Find where the given text appears and provide that cell's center as [x, y] coordinate. 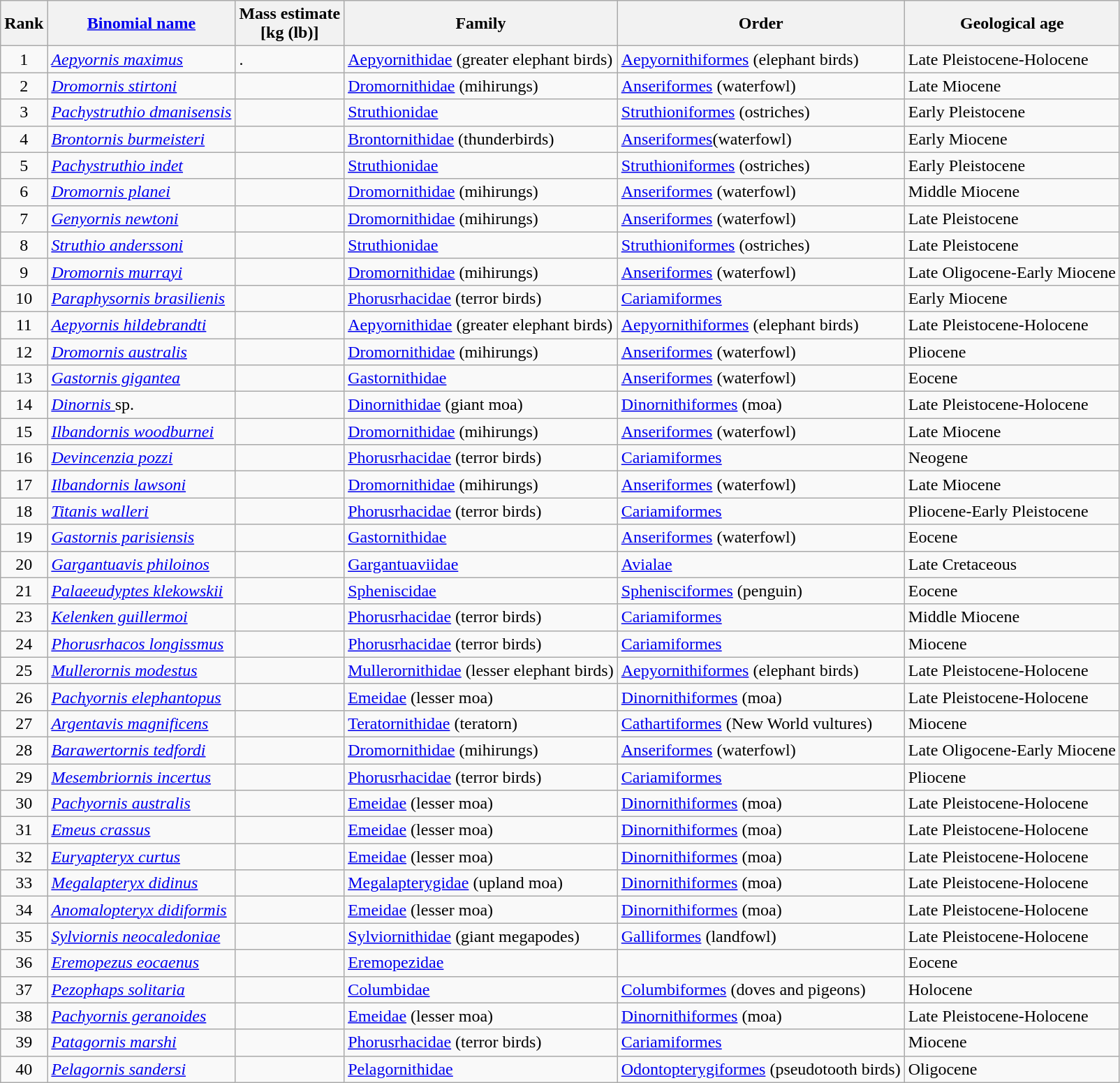
Mullerornis modestus [141, 670]
Family [481, 24]
Brontornithidae (thunderbirds) [481, 139]
Anseriformes(waterfowl) [761, 139]
Eremopezidae [481, 963]
1 [24, 59]
29 [24, 777]
11 [24, 325]
Paraphysornis brasilienis [141, 298]
6 [24, 192]
38 [24, 1016]
Brontornis burmeisteri [141, 139]
Gargantuavis philoinos [141, 564]
31 [24, 830]
Aepyornis hildebrandti [141, 325]
Geological age [1012, 24]
26 [24, 697]
Gastornis gigantea [141, 378]
7 [24, 219]
18 [24, 511]
Genyornis newtoni [141, 219]
Spheniscidae [481, 591]
Dromornis murrayi [141, 272]
Dromornis planei [141, 192]
Pachystruthio dmanisensis [141, 112]
Mesembriornis incertus [141, 777]
Holocene [1012, 989]
Pelagornithidae [481, 1069]
Columbiformes (doves and pigeons) [761, 989]
Kelenken guillermoi [141, 617]
16 [24, 458]
Anomalopteryx didiformis [141, 910]
27 [24, 723]
. [290, 59]
Pachyornis geranoides [141, 1016]
Euryapteryx curtus [141, 857]
10 [24, 298]
Sphenisciformes (penguin) [761, 591]
Teratornithidae (teratorn) [481, 723]
Cathartiformes (New World vultures) [761, 723]
17 [24, 485]
Dinornithidae (giant moa) [481, 405]
3 [24, 112]
Mass estimate[kg (lb)] [290, 24]
Order [761, 24]
Pachyornis elephantopus [141, 697]
Dromornis stirtoni [141, 86]
13 [24, 378]
36 [24, 963]
9 [24, 272]
23 [24, 617]
8 [24, 245]
Dinornis sp. [141, 405]
Binomial name [141, 24]
20 [24, 564]
Eremopezus eocaenus [141, 963]
35 [24, 936]
Avialae [761, 564]
Pezophaps solitaria [141, 989]
5 [24, 165]
Barawertornis tedfordi [141, 750]
4 [24, 139]
Emeus crassus [141, 830]
21 [24, 591]
Phorusrhacos longissmus [141, 644]
Ilbandornis woodburnei [141, 432]
25 [24, 670]
Odontopterygiformes (pseudotooth birds) [761, 1069]
30 [24, 804]
28 [24, 750]
Palaeeudyptes klekowskii [141, 591]
Sylviornithidae (giant megapodes) [481, 936]
Mullerornithidae (lesser elephant birds) [481, 670]
24 [24, 644]
14 [24, 405]
Oligocene [1012, 1069]
Argentavis magnificens [141, 723]
33 [24, 883]
Pliocene-Early Pleistocene [1012, 511]
Neogene [1012, 458]
Struthio anderssoni [141, 245]
Megalapterygidae (upland moa) [481, 883]
Titanis walleri [141, 511]
Megalapteryx didinus [141, 883]
34 [24, 910]
Pelagornis sandersi [141, 1069]
Pachystruthio indet [141, 165]
Late Cretaceous [1012, 564]
19 [24, 538]
32 [24, 857]
Sylviornis neocaledoniae [141, 936]
Aepyornis maximus [141, 59]
Dromornis australis [141, 351]
Gargantuaviidae [481, 564]
Gastornis parisiensis [141, 538]
Patagornis marshi [141, 1043]
15 [24, 432]
40 [24, 1069]
39 [24, 1043]
Ilbandornis lawsoni [141, 485]
Pachyornis australis [141, 804]
Columbidae [481, 989]
12 [24, 351]
Rank [24, 24]
Galliformes (landfowl) [761, 936]
37 [24, 989]
Devincenzia pozzi [141, 458]
2 [24, 86]
